Detect which cell encompasses the target text, then output its (X, Y) center coordinate. 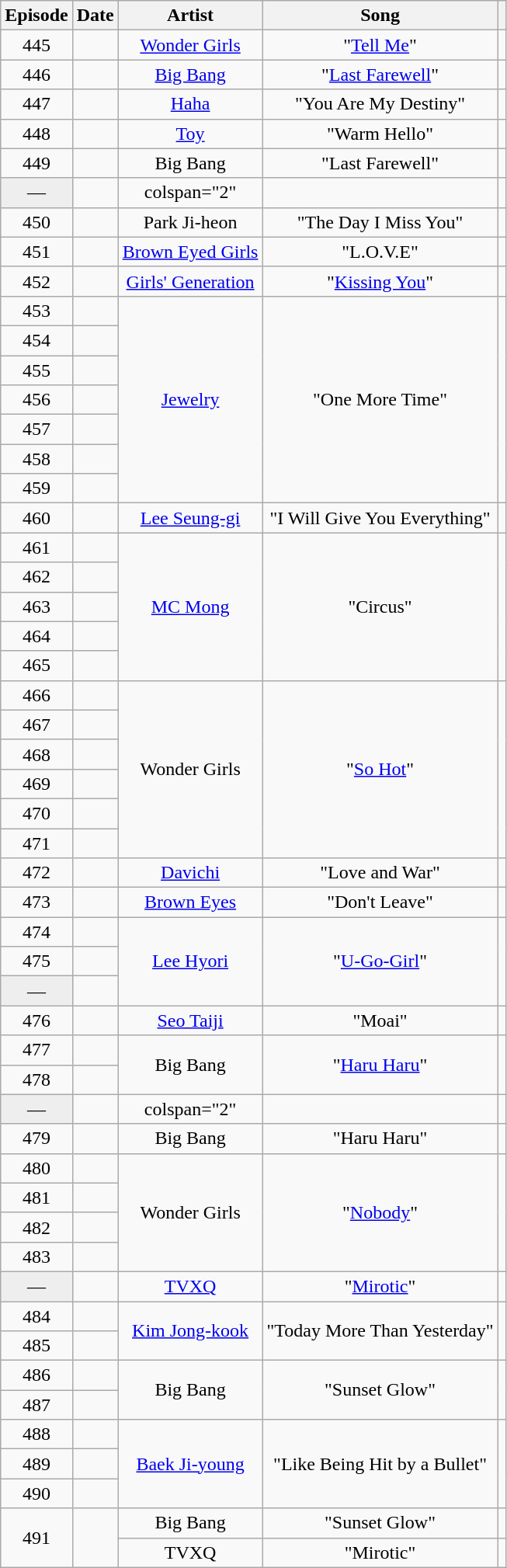
459 (36, 488)
Davichi (190, 873)
474 (36, 932)
483 (36, 1257)
465 (36, 666)
468 (36, 754)
"Today More Than Yesterday" (380, 1331)
"One More Time" (380, 399)
Girls' Generation (190, 281)
466 (36, 695)
Lee Seung-gi (190, 518)
"Like Being Hit by a Bullet" (380, 1464)
480 (36, 1168)
Seo Taiji (190, 1020)
Brown Eyes (190, 902)
470 (36, 813)
476 (36, 1020)
Song (380, 16)
"So Hot" (380, 769)
Haha (190, 104)
488 (36, 1434)
Date (95, 16)
448 (36, 134)
446 (36, 75)
491 (36, 1538)
MC Mong (190, 607)
"Tell Me" (380, 45)
Toy (190, 134)
"U-Go-Girl" (380, 961)
Kim Jong-kook (190, 1331)
"L.O.V.E" (380, 252)
"You Are My Destiny" (380, 104)
455 (36, 370)
454 (36, 340)
"The Day I Miss You" (380, 222)
485 (36, 1346)
457 (36, 429)
"Moai" (380, 1020)
472 (36, 873)
450 (36, 222)
Brown Eyed Girls (190, 252)
477 (36, 1050)
451 (36, 252)
490 (36, 1493)
458 (36, 459)
479 (36, 1139)
478 (36, 1080)
464 (36, 636)
482 (36, 1227)
445 (36, 45)
486 (36, 1375)
467 (36, 725)
Park Ji-heon (190, 222)
460 (36, 518)
Jewelry (190, 399)
489 (36, 1464)
456 (36, 400)
449 (36, 163)
461 (36, 548)
"Don't Leave" (380, 902)
Episode (36, 16)
"Kissing You" (380, 281)
469 (36, 784)
Baek Ji-young (190, 1464)
484 (36, 1316)
462 (36, 577)
475 (36, 961)
487 (36, 1405)
"Love and War" (380, 873)
"I Will Give You Everything" (380, 518)
"Nobody" (380, 1212)
473 (36, 902)
452 (36, 281)
471 (36, 843)
447 (36, 104)
Artist (190, 16)
"Circus" (380, 607)
453 (36, 311)
Lee Hyori (190, 961)
481 (36, 1198)
463 (36, 607)
"Warm Hello" (380, 134)
